Identify which cell holds the provided text, then report its [X, Y] central coordinate. 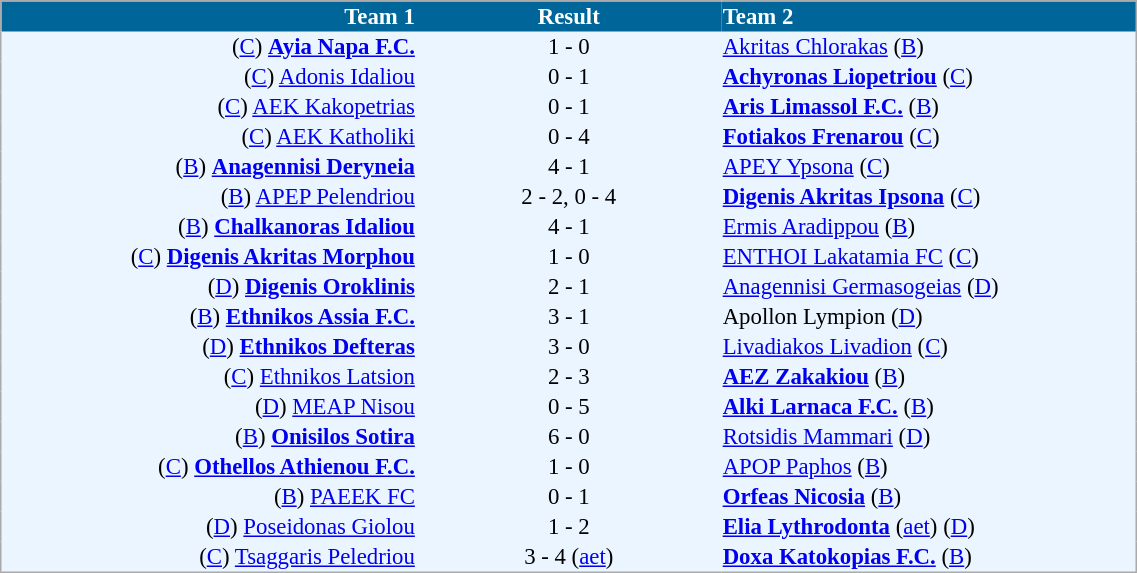
Team 1 [209, 16]
3 - 4 (aet) [568, 557]
(D) MEAP Nisou [209, 407]
Akritas Chlorakas (B) [929, 47]
(C) Othellos Athienou F.C. [209, 467]
Result [568, 16]
(C) AEK Katholiki [209, 137]
Elia Lythrodonta (aet) (D) [929, 527]
(B) Onisilos Sotira [209, 437]
Livadiakos Livadion (C) [929, 347]
(C) Tsaggaris Peledriou [209, 557]
AEZ Zakakiou (B) [929, 377]
Apollon Lympion (D) [929, 317]
2 - 1 [568, 287]
Ermis Aradippou (B) [929, 227]
(B) Ethnikos Assia F.C. [209, 317]
(D) Ethnikos Defteras [209, 347]
1 - 2 [568, 527]
3 - 1 [568, 317]
6 - 0 [568, 437]
(D) Poseidonas Giolou [209, 527]
APOP Paphos (B) [929, 467]
2 - 2, 0 - 4 [568, 197]
(B) PAEEK FC [209, 497]
Alki Larnaca F.C. (B) [929, 407]
Team 2 [929, 16]
Rotsidis Mammari (D) [929, 437]
(C) Ethnikos Latsion [209, 377]
Digenis Akritas Ipsona (C) [929, 197]
3 - 0 [568, 347]
Anagennisi Germasogeias (D) [929, 287]
0 - 4 [568, 137]
Aris Limassol F.C. (B) [929, 107]
(D) Digenis Oroklinis [209, 287]
Doxa Katokopias F.C. (B) [929, 557]
0 - 5 [568, 407]
APEY Ypsona (C) [929, 167]
Fotiakos Frenarou (C) [929, 137]
(B) Anagennisi Deryneia [209, 167]
2 - 3 [568, 377]
(C) Ayia Napa F.C. [209, 47]
(B) Chalkanoras Idaliou [209, 227]
(C) Digenis Akritas Morphou [209, 257]
Achyronas Liopetriou (C) [929, 77]
(C) Adonis Idaliou [209, 77]
ENTHOI Lakatamia FC (C) [929, 257]
Orfeas Nicosia (B) [929, 497]
(B) APEP Pelendriou [209, 197]
(C) AEK Kakopetrias [209, 107]
